Return the (X, Y) coordinate for the center point of the cell that contains the specified text.  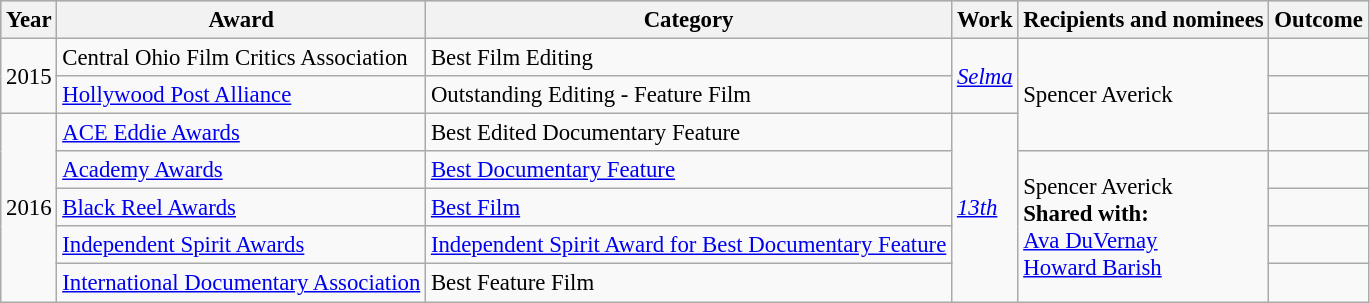
Year (29, 20)
Best Edited Documentary Feature (689, 133)
2016 (29, 208)
Hollywood Post Alliance (242, 95)
Selma (985, 76)
Independent Spirit Award for Best Documentary Feature (689, 245)
ACE Eddie Awards (242, 133)
Independent Spirit Awards (242, 245)
Best Documentary Feature (689, 170)
Best Feature Film (689, 283)
Black Reel Awards (242, 208)
Recipients and nominees (1144, 20)
2015 (29, 76)
Best Film Editing (689, 58)
Work (985, 20)
International Documentary Association (242, 283)
Outcome (1318, 20)
Spencer AverickShared with:Ava DuVernayHoward Barish (1144, 226)
13th (985, 208)
Outstanding Editing - Feature Film (689, 95)
Award (242, 20)
Spencer Averick (1144, 96)
Central Ohio Film Critics Association (242, 58)
Category (689, 20)
Academy Awards (242, 170)
Best Film (689, 208)
